Pinpoint the cell where the given text exists, returning its [X, Y] midpoint coordinate. 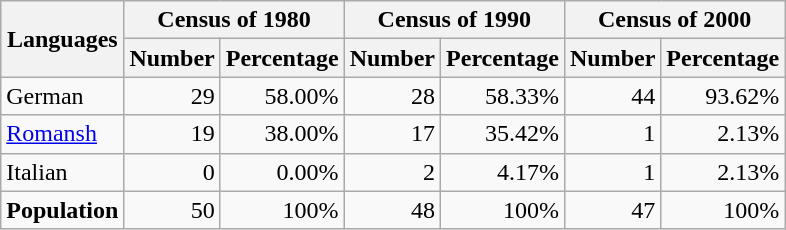
Italian [62, 172]
0.00% [282, 172]
58.00% [282, 96]
47 [612, 210]
29 [172, 96]
Population [62, 210]
Census of 1980 [234, 20]
93.62% [723, 96]
44 [612, 96]
4.17% [503, 172]
Census of 1990 [454, 20]
0 [172, 172]
19 [172, 134]
35.42% [503, 134]
17 [392, 134]
German [62, 96]
Romansh [62, 134]
48 [392, 210]
28 [392, 96]
38.00% [282, 134]
2 [392, 172]
58.33% [503, 96]
Languages [62, 39]
50 [172, 210]
Census of 2000 [674, 20]
